Return [x, y] of the center of cell containing provided text 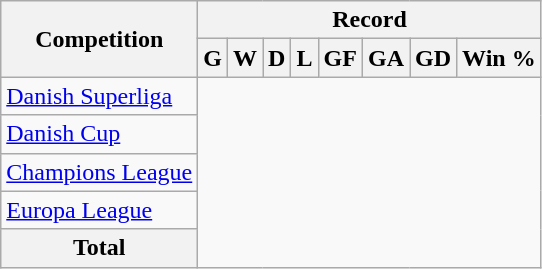
GA [386, 58]
Total [100, 248]
Danish Superliga [100, 96]
Champions League [100, 172]
Danish Cup [100, 134]
Competition [100, 39]
Win % [500, 58]
G [213, 58]
GD [434, 58]
Record [370, 20]
GF [340, 58]
L [304, 58]
W [246, 58]
Europa League [100, 210]
D [277, 58]
